Search for the cell housing the specified text and yield its [X, Y] center coordinate. 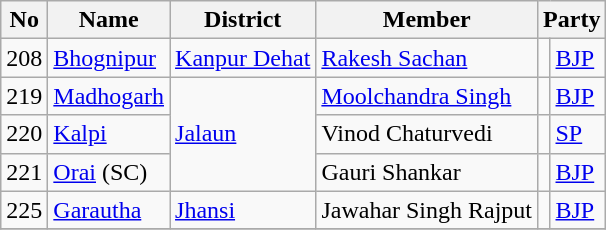
Gauri Shankar [427, 172]
Garautha [109, 210]
Member [427, 20]
208 [24, 58]
District [243, 20]
Madhogarh [109, 96]
220 [24, 134]
Party [572, 20]
Kanpur Dehat [243, 58]
221 [24, 172]
Orai (SC) [109, 172]
219 [24, 96]
Moolchandra Singh [427, 96]
Name [109, 20]
Kalpi [109, 134]
Vinod Chaturvedi [427, 134]
Rakesh Sachan [427, 58]
225 [24, 210]
Jawahar Singh Rajput [427, 210]
No [24, 20]
Bhognipur [109, 58]
Jhansi [243, 210]
Jalaun [243, 134]
SP [578, 134]
